Find where the given text appears and provide that cell's center as [X, Y] coordinate. 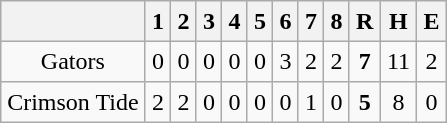
6 [286, 21]
E [432, 21]
R [364, 21]
11 [398, 61]
Gators [72, 61]
4 [235, 21]
Crimson Tide [72, 102]
H [398, 21]
